Output the (X, Y) coordinate of the center of the cell containing the given text.  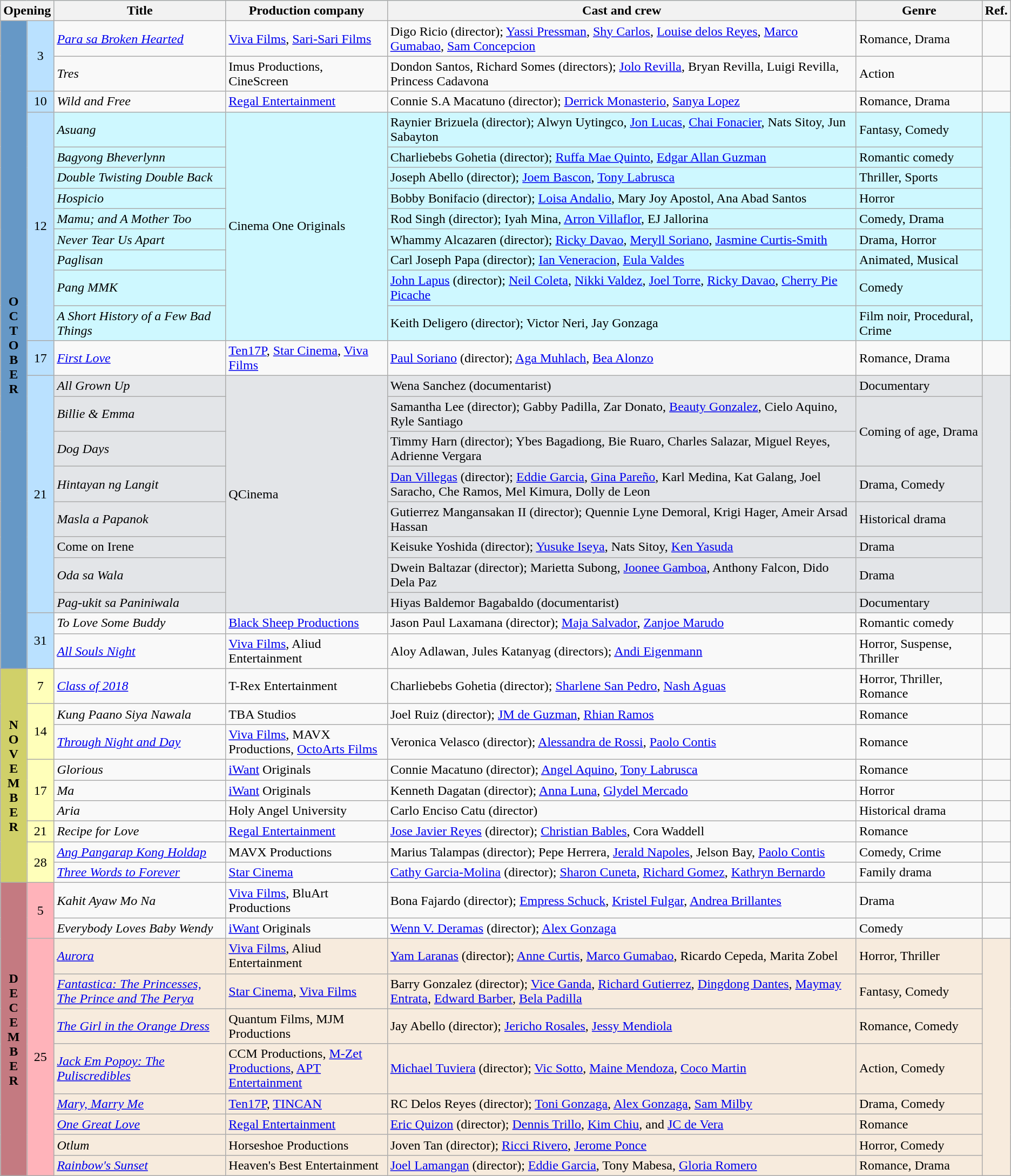
Bobby Bonifacio (director); Loisa Andalio, Mary Joy Apostol, Ana Abad Santos (622, 198)
Bona Fajardo (director); Empress Schuck, Kristel Fulgar, Andrea Brillantes (622, 901)
Mamu; and A Mother Too (140, 219)
Opening (27, 11)
Title (140, 11)
Aloy Adlawan, Jules Katanyag (directors); Andi Eigenmann (622, 651)
Ref. (996, 11)
12 (41, 226)
Rod Singh (director); Iyah Mina, Arron Villaflor, EJ Jallorina (622, 219)
Animated, Musical (919, 260)
Asuang (140, 130)
Comedy, Crime (919, 852)
28 (41, 862)
Family drama (919, 873)
OCTOBER (14, 344)
5 (41, 910)
Dwein Baltazar (director); Marietta Subong, Joonee Gamboa, Anthony Falcon, Dido Dela Paz (622, 575)
Paul Soriano (director); Aga Muhlach, Bea Alonzo (622, 359)
Ang Pangarap Kong Holdap (140, 852)
Thriller, Sports (919, 178)
Joseph Abello (director); Joem Bascon, Tony Labrusca (622, 178)
Keith Deligero (director); Victor Neri, Jay Gonzaga (622, 323)
Cast and crew (622, 11)
Pang MMK (140, 287)
Hiyas Baldemor Bagabaldo (documentarist) (622, 603)
Horror, Thriller (919, 956)
Charliebebs Gohetia (director); Sharlene San Pedro, Nash Aguas (622, 686)
Double Twisting Double Back (140, 178)
Digo Ricio (director); Yassi Pressman, Shy Carlos, Louise delos Reyes, Marco Gumabao, Sam Concepcion (622, 39)
Gutierrez Mangansakan II (director); Quennie Lyne Demoral, Krigi Hager, Ameir Arsad Hassan (622, 519)
To Love Some Buddy (140, 623)
Charliebebs Gohetia (director); Ruffa Mae Quinto, Edgar Allan Guzman (622, 157)
Viva Films, Sari-Sari Films (307, 39)
Aria (140, 811)
The Girl in the Orange Dress (140, 1026)
Jose Javier Reyes (director); Christian Bables, Cora Waddell (622, 832)
DECEMBER (14, 1029)
Cinema One Originals (307, 226)
Hintayan ng Langit (140, 484)
Carl Joseph Papa (director); Ian Veneracion, Eula Valdes (622, 260)
Cathy Garcia-Molina (director); Sharon Cuneta, Richard Gomez, Kathryn Bernardo (622, 873)
Wena Sanchez (documentarist) (622, 386)
Class of 2018 (140, 686)
Drama, Horror (919, 239)
Aurora (140, 956)
Joel Lamangan (director); Eddie Garcia, Tony Mabesa, Gloria Romero (622, 1165)
Michael Tuviera (director); Vic Sotto, Maine Mendoza, Coco Martin (622, 1069)
Ma (140, 790)
Dondon Santos, Richard Somes (directors); Jolo Revilla, Bryan Revilla, Luigi Revilla, Princess Cadavona (622, 73)
Ten17P, Star Cinema, Viva Films (307, 359)
A Short History of a Few Bad Things (140, 323)
Hospicio (140, 198)
10 (41, 102)
Never Tear Us Apart (140, 239)
Through Night and Day (140, 742)
RC Delos Reyes (director); Toni Gonzaga, Alex Gonzaga, Sam Milby (622, 1104)
Timmy Harn (director); Ybes Bagadiong, Bie Ruaro, Charles Salazar, Miguel Reyes, Adrienne Vergara (622, 449)
Raynier Brizuela (director); Alwyn Uytingco, Jon Lucas, Chai Fonacier, Nats Sitoy, Jun Sabayton (622, 130)
Kahit Ayaw Mo Na (140, 901)
Dan Villegas (director); Eddie Garcia, Gina Pareño, Karl Medina, Kat Galang, Joel Saracho, Che Ramos, Mel Kimura, Dolly de Leon (622, 484)
Paglisan (140, 260)
Pag-ukit sa Paniniwala (140, 603)
Otlum (140, 1145)
Genre (919, 11)
Comedy, Drama (919, 219)
Heaven's Best Entertainment (307, 1165)
Star Cinema, Viva Films (307, 991)
Tres (140, 73)
CCM Productions, M-Zet Productions, APT Entertainment (307, 1069)
Kenneth Dagatan (director); Anna Luna, Glydel Mercado (622, 790)
Oda sa Wala (140, 575)
Three Words to Forever (140, 873)
MAVX Productions (307, 852)
Film noir, Procedural, Crime (919, 323)
Action, Comedy (919, 1069)
Production company (307, 11)
Keisuke Yoshida (director); Yusuke Iseya, Nats Sitoy, Ken Yasuda (622, 547)
Ten17P, TINCAN (307, 1104)
Viva Films, BluArt Productions (307, 901)
Yam Laranas (director); Anne Curtis, Marco Gumabao, Ricardo Cepeda, Marita Zobel (622, 956)
Coming of age, Drama (919, 431)
Bagyong Bheverlynn (140, 157)
Come on Irene (140, 547)
Horror, Comedy (919, 1145)
Marius Talampas (director); Pepe Herrera, Jerald Napoles, Jelson Bay, Paolo Contis (622, 852)
Billie & Emma (140, 414)
Connie Macatuno (director); Angel Aquino, Tony Labrusca (622, 769)
Dog Days (140, 449)
T-Rex Entertainment (307, 686)
Joel Ruiz (director); JM de Guzman, Rhian Ramos (622, 714)
One Great Love (140, 1124)
Holy Angel University (307, 811)
Mary, Marry Me (140, 1104)
Wenn V. Deramas (director); Alex Gonzaga (622, 928)
QCinema (307, 495)
Jack Em Popoy: The Puliscredibles (140, 1069)
3 (41, 56)
Barry Gonzalez (director); Vice Ganda, Richard Gutierrez, Dingdong Dantes, Maymay Entrata, Edward Barber, Bela Padilla (622, 991)
Horseshoe Productions (307, 1145)
Quantum Films, MJM Productions (307, 1026)
Veronica Velasco (director); Alessandra de Rossi, Paolo Contis (622, 742)
Para sa Broken Hearted (140, 39)
14 (41, 731)
Carlo Enciso Catu (director) (622, 811)
Wild and Free (140, 102)
Everybody Loves Baby Wendy (140, 928)
Joven Tan (director); Ricci Rivero, Jerome Ponce (622, 1145)
Viva Films, MAVX Productions, OctoArts Films (307, 742)
John Lapus (director); Neil Coleta, Nikki Valdez, Joel Torre, Ricky Davao, Cherry Pie Picache (622, 287)
Action (919, 73)
All Souls Night (140, 651)
Recipe for Love (140, 832)
Rainbow's Sunset (140, 1165)
Romance, Comedy (919, 1026)
Eric Quizon (director); Dennis Trillo, Kim Chiu, and JC de Vera (622, 1124)
25 (41, 1057)
NOVEMBER (14, 775)
Black Sheep Productions (307, 623)
7 (41, 686)
31 (41, 640)
Imus Productions, CineScreen (307, 73)
Samantha Lee (director); Gabby Padilla, Zar Donato, Beauty Gonzalez, Cielo Aquino, Ryle Santiago (622, 414)
Horror, Suspense, Thriller (919, 651)
Fantastica: The Princesses, The Prince and The Perya (140, 991)
Glorious (140, 769)
Star Cinema (307, 873)
Kung Paano Siya Nawala (140, 714)
Jason Paul Laxamana (director); Maja Salvador, Zanjoe Marudo (622, 623)
Jay Abello (director); Jericho Rosales, Jessy Mendiola (622, 1026)
Connie S.A Macatuno (director); Derrick Monasterio, Sanya Lopez (622, 102)
Whammy Alcazaren (director); Ricky Davao, Meryll Soriano, Jasmine Curtis-Smith (622, 239)
Masla a Papanok (140, 519)
First Love (140, 359)
TBA Studios (307, 714)
Horror, Thriller, Romance (919, 686)
All Grown Up (140, 386)
